Locate the cell with the specified text and output its (x, y) center coordinate. 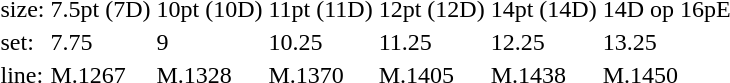
9 (210, 42)
12.25 (544, 42)
7.75 (100, 42)
11.25 (432, 42)
10.25 (320, 42)
